Locate the cell with the specified text and output its [x, y] center coordinate. 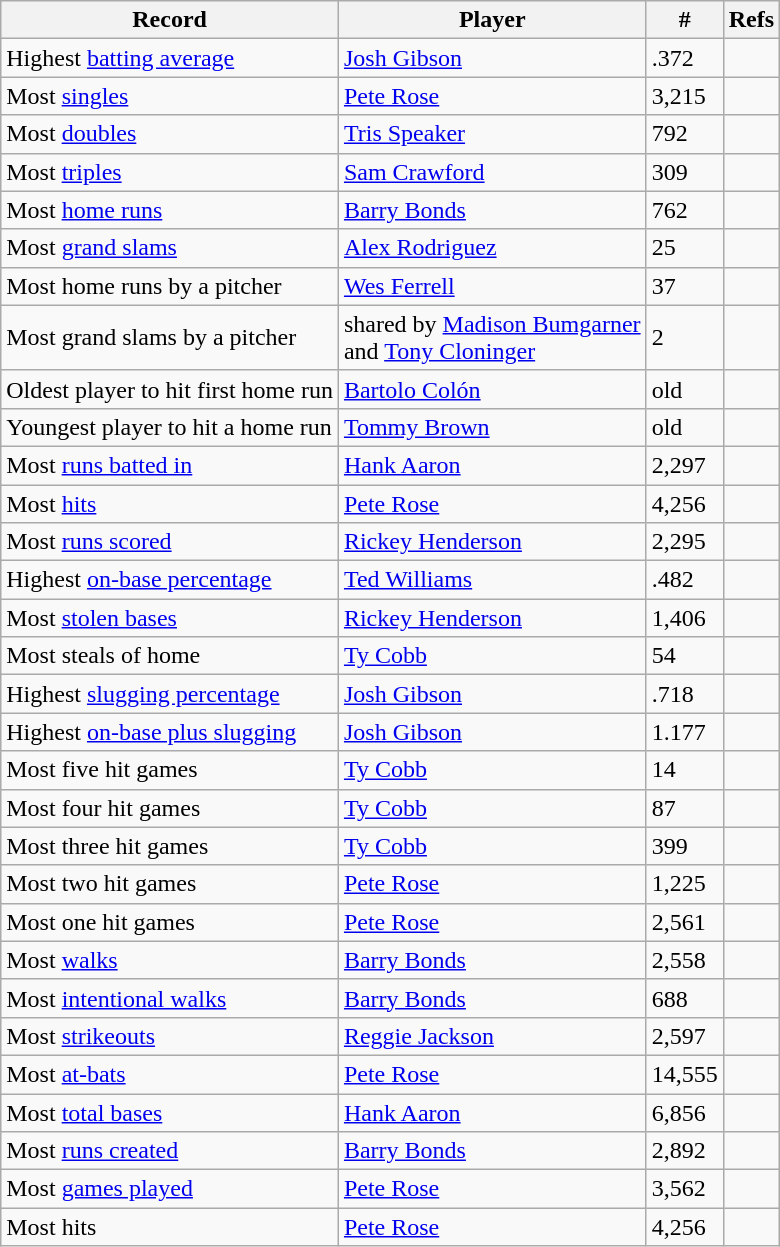
792 [684, 134]
87 [684, 808]
Most runs created [170, 1151]
3,215 [684, 96]
Most runs scored [170, 542]
3,562 [684, 1189]
762 [684, 210]
Most walks [170, 960]
Oldest player to hit first home run [170, 389]
Youngest player to hit a home run [170, 427]
Sam Crawford [492, 172]
Most home runs by a pitcher [170, 286]
Record [170, 20]
Highest slugging percentage [170, 694]
Highest on-base plus slugging [170, 732]
.372 [684, 58]
Most runs batted in [170, 465]
Most doubles [170, 134]
Wes Ferrell [492, 286]
Tommy Brown [492, 427]
# [684, 20]
Most strikeouts [170, 1036]
Most four hit games [170, 808]
Tris Speaker [492, 134]
Most steals of home [170, 656]
2,295 [684, 542]
Ted Williams [492, 580]
Most two hit games [170, 884]
Most games played [170, 1189]
Most total bases [170, 1113]
Most singles [170, 96]
2,892 [684, 1151]
Bartolo Colón [492, 389]
Most grand slams [170, 248]
Highest batting average [170, 58]
Most triples [170, 172]
688 [684, 998]
Most home runs [170, 210]
2 [684, 338]
Most intentional walks [170, 998]
Most three hit games [170, 846]
Refs [751, 20]
Most stolen bases [170, 618]
.718 [684, 694]
2,297 [684, 465]
309 [684, 172]
2,561 [684, 922]
399 [684, 846]
Most one hit games [170, 922]
14,555 [684, 1074]
54 [684, 656]
Most grand slams by a pitcher [170, 338]
Alex Rodriguez [492, 248]
14 [684, 770]
Highest on-base percentage [170, 580]
Player [492, 20]
2,597 [684, 1036]
1.177 [684, 732]
37 [684, 286]
Reggie Jackson [492, 1036]
Most at-bats [170, 1074]
25 [684, 248]
.482 [684, 580]
2,558 [684, 960]
6,856 [684, 1113]
shared by Madison Bumgarnerand Tony Cloninger [492, 338]
1,225 [684, 884]
Most five hit games [170, 770]
1,406 [684, 618]
